For the text-containing cell, return its midpoint in [x, y] coordinate format. 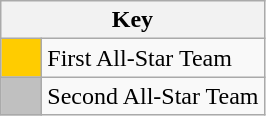
Second All-Star Team [153, 96]
Key [132, 20]
First All-Star Team [153, 58]
